From the cell containing the given text, extract its center point as (x, y) coordinate. 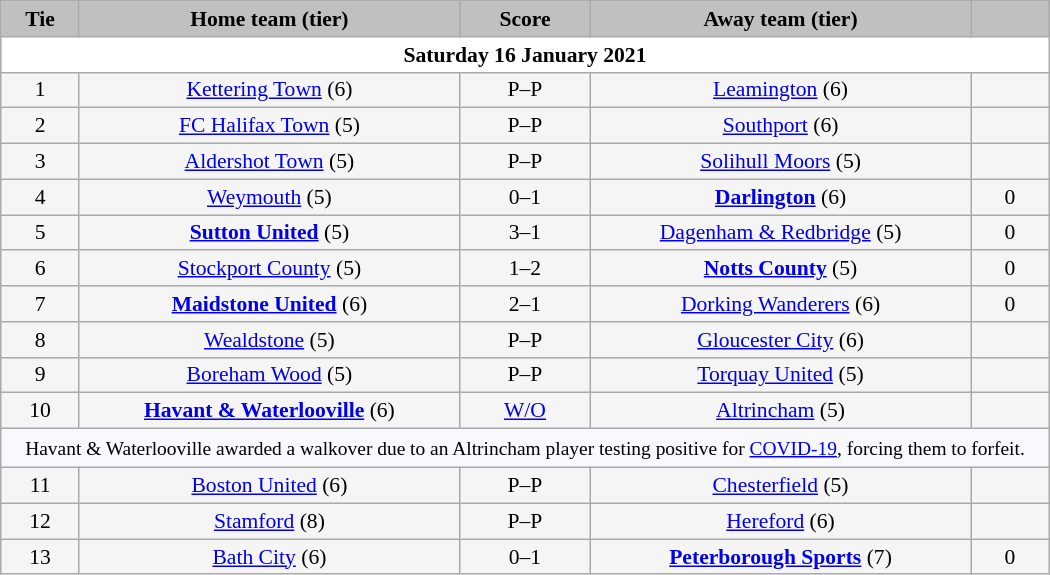
5 (40, 233)
Saturday 16 January 2021 (525, 55)
Havant & Waterlooville (6) (269, 411)
Havant & Waterlooville awarded a walkover due to an Altrincham player testing positive for COVID-19, forcing them to forfeit. (525, 448)
Chesterfield (5) (781, 486)
3 (40, 162)
13 (40, 557)
Darlington (6) (781, 197)
Boreham Wood (5) (269, 375)
3–1 (524, 233)
10 (40, 411)
6 (40, 269)
FC Halifax Town (5) (269, 126)
4 (40, 197)
Sutton United (5) (269, 233)
Wealdstone (5) (269, 340)
2–1 (524, 304)
Stockport County (5) (269, 269)
Peterborough Sports (7) (781, 557)
Leamington (6) (781, 90)
Dagenham & Redbridge (5) (781, 233)
Maidstone United (6) (269, 304)
Gloucester City (6) (781, 340)
8 (40, 340)
Stamford (8) (269, 522)
Away team (tier) (781, 19)
2 (40, 126)
1–2 (524, 269)
Home team (tier) (269, 19)
Aldershot Town (5) (269, 162)
9 (40, 375)
Weymouth (5) (269, 197)
7 (40, 304)
Solihull Moors (5) (781, 162)
Hereford (6) (781, 522)
Bath City (6) (269, 557)
Tie (40, 19)
12 (40, 522)
Score (524, 19)
Boston United (6) (269, 486)
W/O (524, 411)
Notts County (5) (781, 269)
Southport (6) (781, 126)
Torquay United (5) (781, 375)
Kettering Town (6) (269, 90)
1 (40, 90)
Dorking Wanderers (6) (781, 304)
11 (40, 486)
Altrincham (5) (781, 411)
